Extract the [X, Y] coordinate from the center of the cell holding the provided text.  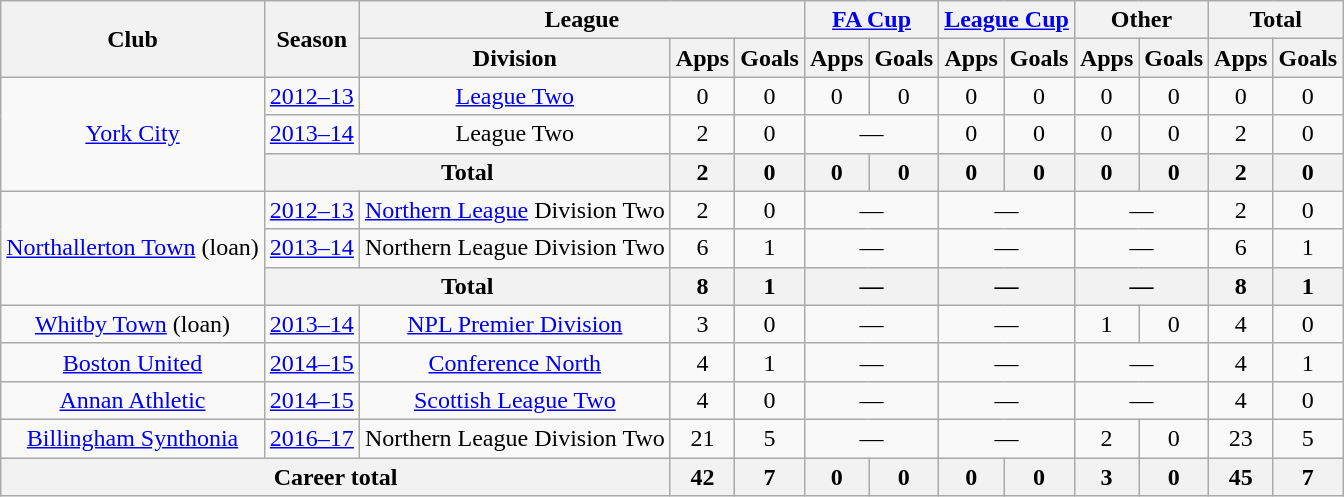
League Cup [1007, 20]
23 [1241, 438]
Division [514, 58]
Northallerton Town (loan) [133, 248]
Scottish League Two [514, 400]
NPL Premier Division [514, 324]
Other [1141, 20]
Billingham Synthonia [133, 438]
21 [702, 438]
Whitby Town (loan) [133, 324]
FA Cup [871, 20]
League [582, 20]
Season [312, 39]
2016–17 [312, 438]
42 [702, 477]
York City [133, 134]
Career total [336, 477]
Boston United [133, 362]
Conference North [514, 362]
Annan Athletic [133, 400]
45 [1241, 477]
Club [133, 39]
